Determine the [X, Y] coordinate at the center of the cell enclosing the given text.  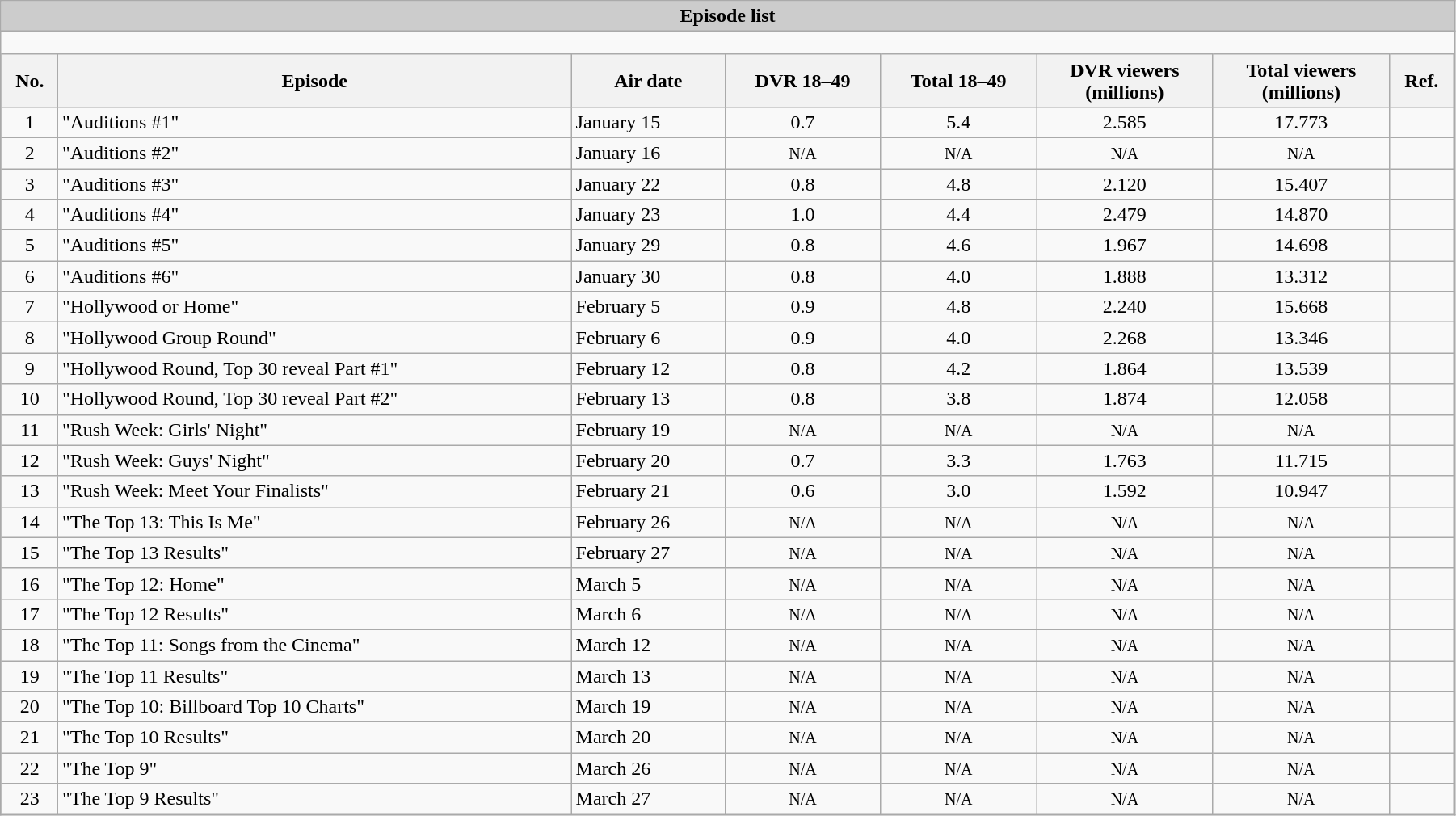
"Rush Week: Meet Your Finalists" [314, 491]
2.120 [1125, 183]
"Hollywood Round, Top 30 reveal Part #2" [314, 399]
"Rush Week: Guys' Night" [314, 461]
14 [29, 522]
4.4 [958, 215]
1.888 [1125, 276]
0.6 [802, 491]
17.773 [1301, 122]
February 20 [648, 461]
February 5 [648, 307]
"Auditions #4" [314, 215]
Total viewers(millions) [1301, 81]
"The Top 12 Results" [314, 614]
"Auditions #5" [314, 246]
2 [29, 153]
2.240 [1125, 307]
3.8 [958, 399]
7 [29, 307]
February 21 [648, 491]
"Hollywood or Home" [314, 307]
22 [29, 768]
Air date [648, 81]
"Auditions #2" [314, 153]
14.870 [1301, 215]
12.058 [1301, 399]
9 [29, 368]
5.4 [958, 122]
3.0 [958, 491]
March 26 [648, 768]
January 30 [648, 276]
"The Top 11: Songs from the Cinema" [314, 645]
"Auditions #6" [314, 276]
"The Top 13 Results" [314, 553]
1 [29, 122]
1.0 [802, 215]
1.864 [1125, 368]
March 19 [648, 707]
18 [29, 645]
14.698 [1301, 246]
3.3 [958, 461]
15 [29, 553]
12 [29, 461]
Episode [314, 81]
"The Top 11 Results" [314, 676]
"The Top 13: This Is Me" [314, 522]
February 27 [648, 553]
10.947 [1301, 491]
January 16 [648, 153]
15.668 [1301, 307]
13 [29, 491]
Ref. [1422, 81]
21 [29, 738]
1.967 [1125, 246]
February 13 [648, 399]
DVR 18–49 [802, 81]
2.479 [1125, 215]
2.268 [1125, 338]
1.874 [1125, 399]
"Hollywood Group Round" [314, 338]
March 5 [648, 583]
"Rush Week: Girls' Night" [314, 430]
1.763 [1125, 461]
13.539 [1301, 368]
Episode list [728, 16]
6 [29, 276]
3 [29, 183]
11 [29, 430]
March 27 [648, 799]
"Hollywood Round, Top 30 reveal Part #1" [314, 368]
"Auditions #1" [314, 122]
January 15 [648, 122]
2.585 [1125, 122]
8 [29, 338]
"The Top 10 Results" [314, 738]
January 22 [648, 183]
January 23 [648, 215]
February 6 [648, 338]
March 13 [648, 676]
15.407 [1301, 183]
19 [29, 676]
January 29 [648, 246]
March 12 [648, 645]
23 [29, 799]
17 [29, 614]
February 26 [648, 522]
4.6 [958, 246]
February 12 [648, 368]
March 20 [648, 738]
"The Top 9" [314, 768]
16 [29, 583]
March 6 [648, 614]
11.715 [1301, 461]
February 19 [648, 430]
"The Top 9 Results" [314, 799]
4.2 [958, 368]
1.592 [1125, 491]
DVR viewers(millions) [1125, 81]
4 [29, 215]
"The Top 10: Billboard Top 10 Charts" [314, 707]
5 [29, 246]
No. [29, 81]
13.312 [1301, 276]
"Auditions #3" [314, 183]
13.346 [1301, 338]
"The Top 12: Home" [314, 583]
Total 18–49 [958, 81]
10 [29, 399]
20 [29, 707]
